Scan for the cell matching the given text and deliver its (X, Y) coordinate at center. 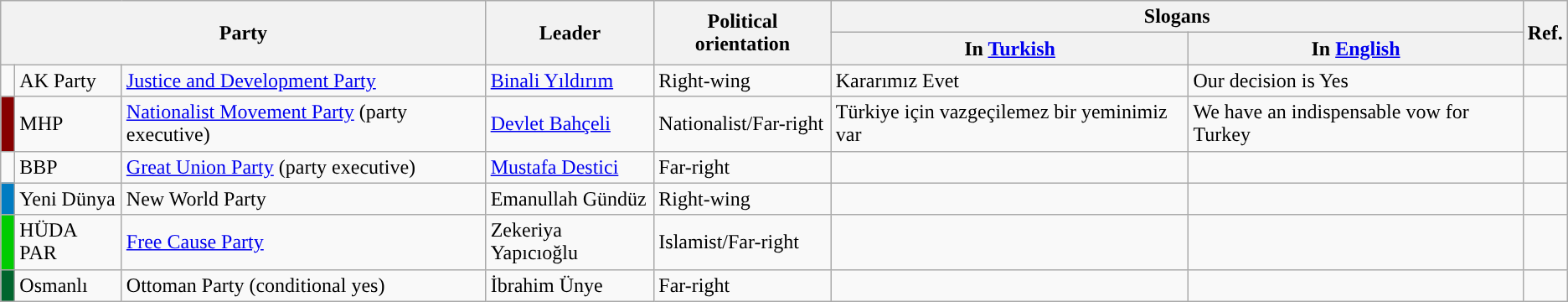
AK Party (69, 81)
HÜDA PAR (69, 242)
Slogans (1177, 17)
Yeni Dünya (69, 199)
Osmanlı (69, 285)
Nationalist Movement Party (party executive) (303, 124)
Political orientation (742, 33)
MHP (69, 124)
New World Party (303, 199)
Nationalist/Far-right (742, 124)
Leader (570, 33)
Justice and Development Party (303, 81)
Binali Yıldırım (570, 81)
Kararımız Evet (1010, 81)
Our decision is Yes (1355, 81)
In Turkish (1010, 49)
Emanullah Gündüz (570, 199)
Free Cause Party (303, 242)
Islamist/Far-right (742, 242)
Ref. (1545, 33)
İbrahim Ünye (570, 285)
Türkiye için vazgeçilemez bir yeminimiz var (1010, 124)
Zekeriya Yapıcıoğlu (570, 242)
Party (243, 33)
In English (1355, 49)
Devlet Bahçeli (570, 124)
Ottoman Party (conditional yes) (303, 285)
We have an indispensable vow for Turkey (1355, 124)
BBP (69, 167)
Great Union Party (party executive) (303, 167)
Mustafa Destici (570, 167)
